From the cell containing the given text, extract its center point as [x, y] coordinate. 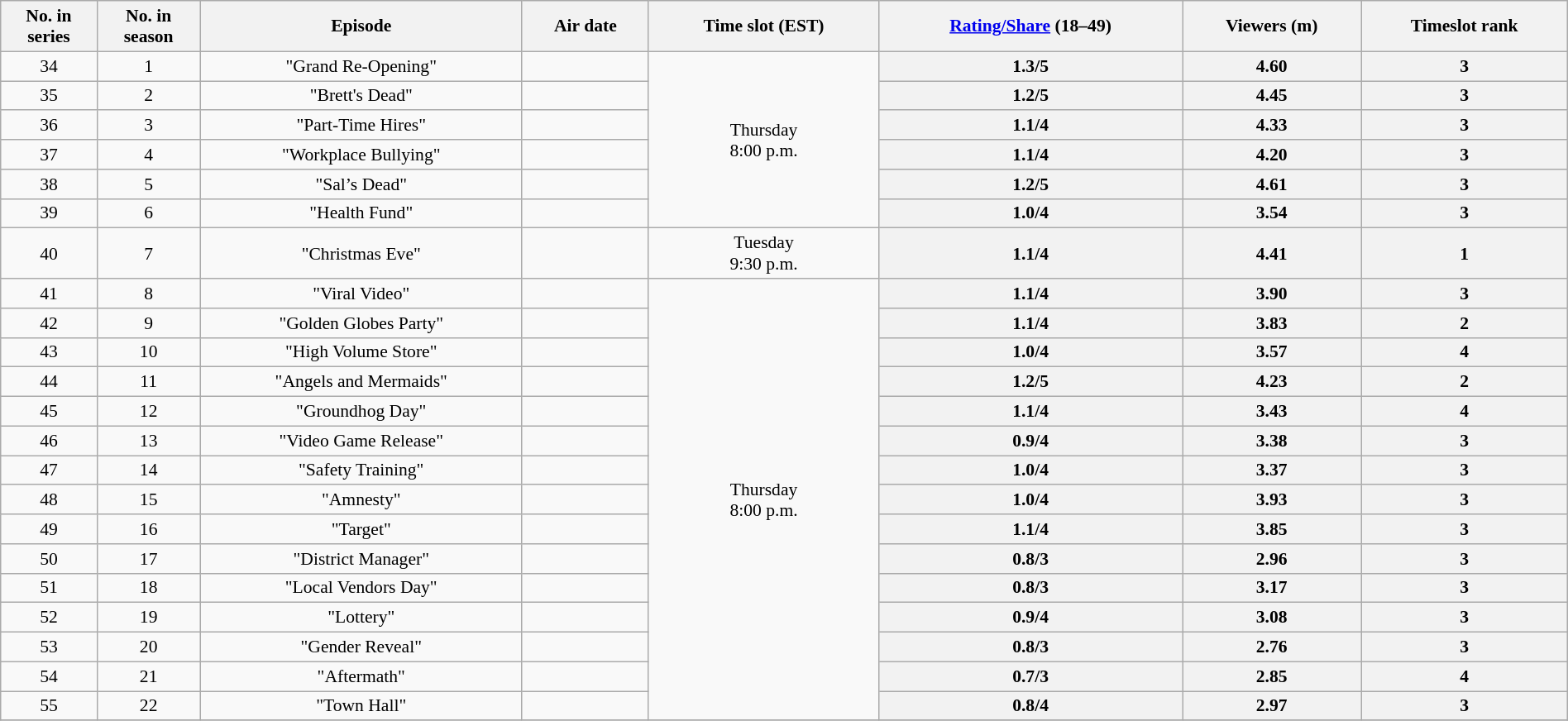
7 [149, 253]
42 [49, 323]
"Lottery" [361, 618]
"Brett's Dead" [361, 96]
38 [49, 184]
52 [49, 618]
45 [49, 412]
11 [149, 382]
2.96 [1272, 559]
55 [49, 706]
0.7/3 [1030, 676]
"Health Fund" [361, 213]
0.8/4 [1030, 706]
17 [149, 559]
1.3/5 [1030, 66]
47 [49, 470]
3.83 [1272, 323]
41 [49, 294]
4.60 [1272, 66]
5 [149, 184]
"Amnesty" [361, 500]
"Safety Training" [361, 470]
3.90 [1272, 294]
"Target" [361, 529]
3.93 [1272, 500]
18 [149, 588]
12 [149, 412]
4.45 [1272, 96]
46 [49, 441]
20 [149, 647]
"Golden Globes Party" [361, 323]
3.57 [1272, 352]
No. inseries [49, 26]
50 [49, 559]
3.43 [1272, 412]
3.17 [1272, 588]
2.85 [1272, 676]
"Christmas Eve" [361, 253]
19 [149, 618]
"Viral Video" [361, 294]
Time slot (EST) [763, 26]
15 [149, 500]
"Gender Reveal" [361, 647]
8 [149, 294]
3.08 [1272, 618]
Rating/Share (18–49) [1030, 26]
3.37 [1272, 470]
3.54 [1272, 213]
51 [49, 588]
"Workplace Bullying" [361, 155]
37 [49, 155]
36 [49, 126]
9 [149, 323]
"Local Vendors Day" [361, 588]
43 [49, 352]
54 [49, 676]
4.61 [1272, 184]
Viewers (m) [1272, 26]
3.38 [1272, 441]
"District Manager" [361, 559]
4.20 [1272, 155]
"Groundhog Day" [361, 412]
"Angels and Mermaids" [361, 382]
"Grand Re-Opening" [361, 66]
Air date [586, 26]
35 [49, 96]
Tuesday9:30 p.m. [763, 253]
4.33 [1272, 126]
53 [49, 647]
"Town Hall" [361, 706]
"Video Game Release" [361, 441]
2.97 [1272, 706]
3.85 [1272, 529]
"Aftermath" [361, 676]
48 [49, 500]
"Sal’s Dead" [361, 184]
44 [49, 382]
"High Volume Store" [361, 352]
21 [149, 676]
40 [49, 253]
2.76 [1272, 647]
14 [149, 470]
6 [149, 213]
4.41 [1272, 253]
22 [149, 706]
16 [149, 529]
4.23 [1272, 382]
10 [149, 352]
39 [49, 213]
49 [49, 529]
13 [149, 441]
No. inseason [149, 26]
34 [49, 66]
Timeslot rank [1464, 26]
"Part-Time Hires" [361, 126]
Episode [361, 26]
